Identify which cell holds the provided text, then report its (x, y) central coordinate. 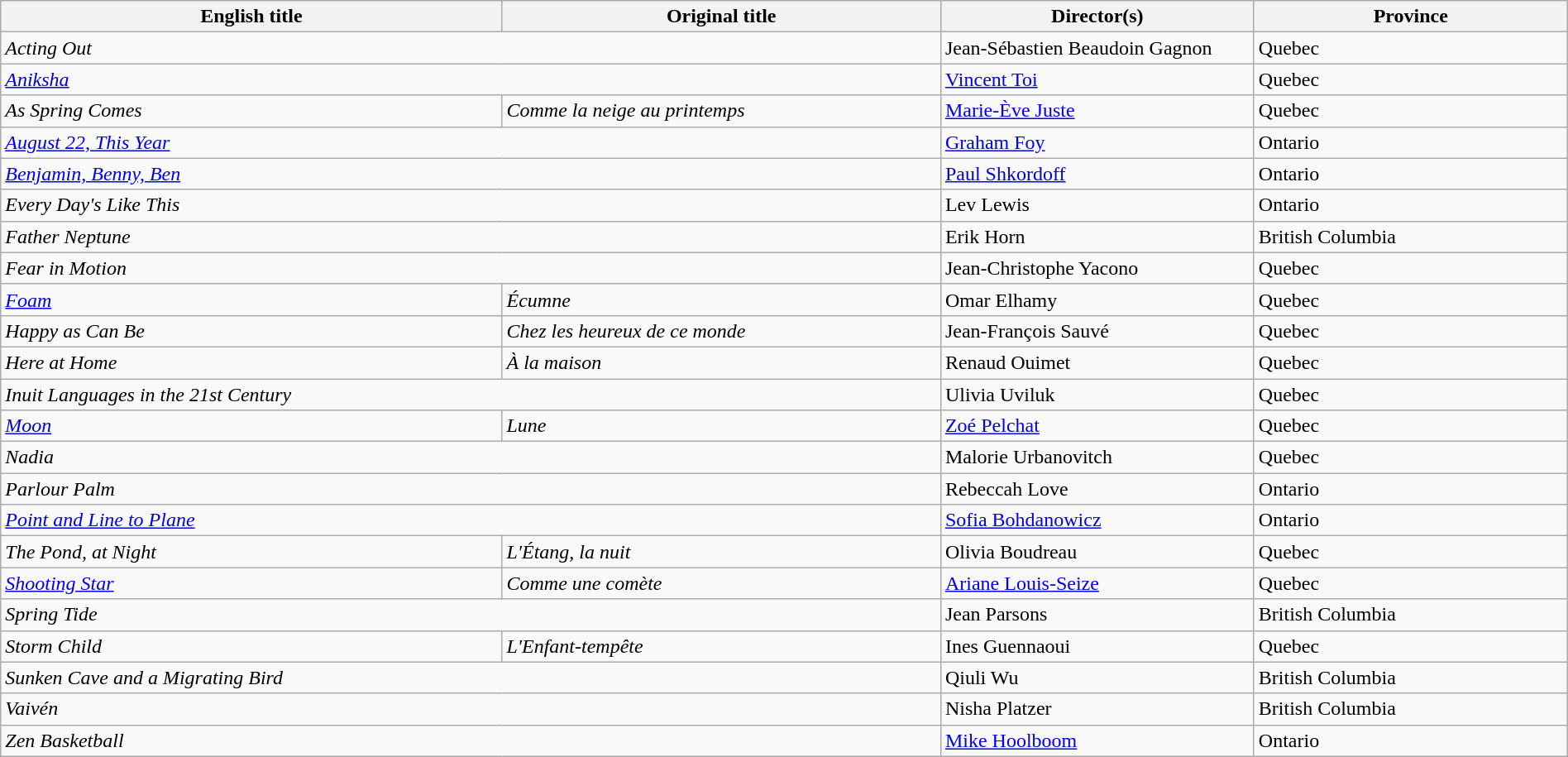
Lev Lewis (1097, 205)
English title (251, 17)
Graham Foy (1097, 142)
Lune (721, 426)
Jean Parsons (1097, 615)
Jean-François Sauvé (1097, 331)
Aniksha (471, 79)
Jean-Christophe Yacono (1097, 268)
Qiuli Wu (1097, 678)
Storm Child (251, 646)
Marie-Ève Juste (1097, 111)
Inuit Languages in the 21st Century (471, 395)
Every Day's Like This (471, 205)
The Pond, at Night (251, 552)
Omar Elhamy (1097, 299)
Comme une comète (721, 583)
Rebeccah Love (1097, 489)
Zen Basketball (471, 740)
L'Étang, la nuit (721, 552)
Mike Hoolboom (1097, 740)
Acting Out (471, 48)
Ariane Louis-Seize (1097, 583)
Paul Shkordoff (1097, 174)
Original title (721, 17)
Moon (251, 426)
As Spring Comes (251, 111)
Director(s) (1097, 17)
L'Enfant-tempête (721, 646)
Malorie Urbanovitch (1097, 458)
Point and Line to Plane (471, 520)
Renaud Ouimet (1097, 362)
Jean-Sébastien Beaudoin Gagnon (1097, 48)
À la maison (721, 362)
Father Neptune (471, 237)
Benjamin, Benny, Ben (471, 174)
Nadia (471, 458)
Vincent Toi (1097, 79)
Spring Tide (471, 615)
Happy as Can Be (251, 331)
Sofia Bohdanowicz (1097, 520)
Écumne (721, 299)
Foam (251, 299)
Fear in Motion (471, 268)
Ines Guennaoui (1097, 646)
Here at Home (251, 362)
Chez les heureux de ce monde (721, 331)
Parlour Palm (471, 489)
Vaivén (471, 709)
Olivia Boudreau (1097, 552)
August 22, This Year (471, 142)
Nisha Platzer (1097, 709)
Shooting Star (251, 583)
Sunken Cave and a Migrating Bird (471, 678)
Erik Horn (1097, 237)
Ulivia Uviluk (1097, 395)
Province (1411, 17)
Zoé Pelchat (1097, 426)
Comme la neige au printemps (721, 111)
